Return (X, Y) of the center of cell containing provided text 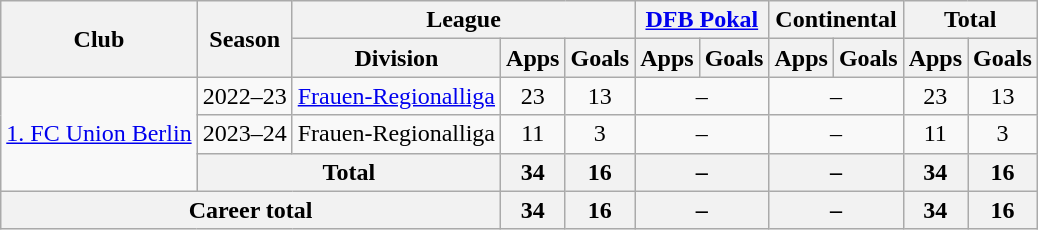
2023–24 (244, 134)
2022–23 (244, 96)
League (464, 20)
Continental (836, 20)
Career total (251, 210)
1. FC Union Berlin (99, 134)
DFB Pokal (702, 20)
Season (244, 39)
Club (99, 39)
Division (396, 58)
